Return (x, y) of the center of cell containing provided text 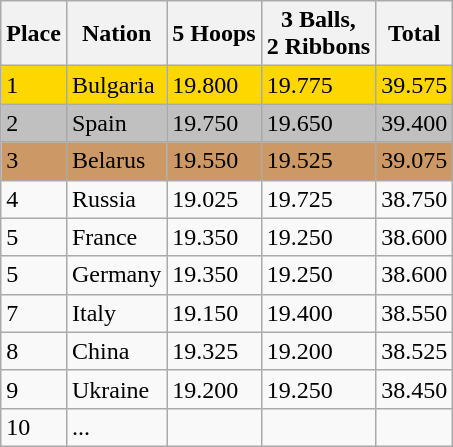
19.325 (214, 351)
4 (34, 199)
3 (34, 161)
5 Hoops (214, 34)
19.725 (318, 199)
38.750 (414, 199)
2 (34, 123)
Ukraine (116, 389)
19.750 (214, 123)
1 (34, 85)
3 Balls, 2 Ribbons (318, 34)
Germany (116, 275)
Total (414, 34)
Italy (116, 313)
19.025 (214, 199)
Bulgaria (116, 85)
19.400 (318, 313)
19.775 (318, 85)
19.550 (214, 161)
Spain (116, 123)
19.150 (214, 313)
39.575 (414, 85)
7 (34, 313)
Place (34, 34)
19.525 (318, 161)
8 (34, 351)
10 (34, 427)
38.550 (414, 313)
China (116, 351)
38.525 (414, 351)
France (116, 237)
Nation (116, 34)
39.400 (414, 123)
38.450 (414, 389)
19.800 (214, 85)
19.650 (318, 123)
Belarus (116, 161)
Russia (116, 199)
39.075 (414, 161)
... (116, 427)
9 (34, 389)
